Scan for the cell matching the given text and deliver its (X, Y) coordinate at center. 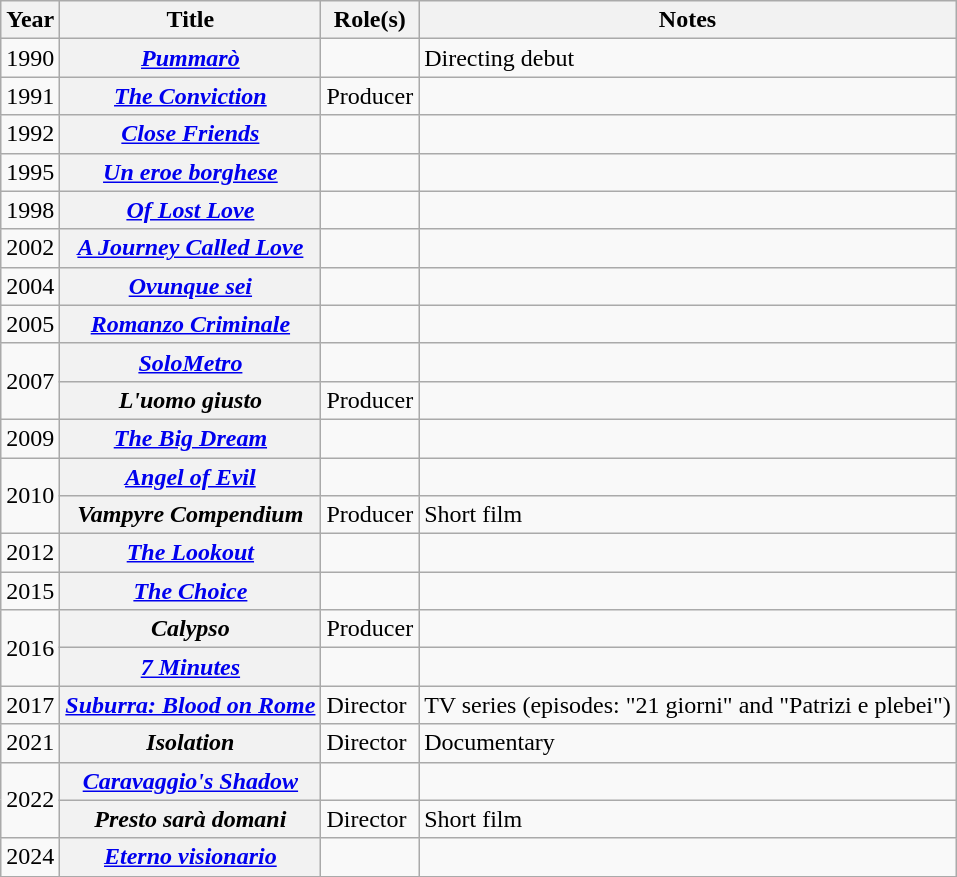
2009 (30, 438)
Title (190, 20)
2021 (30, 743)
Role(s) (370, 20)
The Big Dream (190, 438)
Romanzo Criminale (190, 324)
Presto sarà domani (190, 819)
1998 (30, 210)
2012 (30, 553)
1995 (30, 172)
2010 (30, 496)
Suburra: Blood on Rome (190, 705)
Ovunque sei (190, 286)
Un eroe borghese (190, 172)
A Journey Called Love (190, 248)
Caravaggio's Shadow (190, 781)
2002 (30, 248)
2007 (30, 381)
Vampyre Compendium (190, 515)
Notes (688, 20)
Close Friends (190, 134)
SoloMetro (190, 362)
2015 (30, 591)
Documentary (688, 743)
The Conviction (190, 96)
2022 (30, 800)
1991 (30, 96)
L'uomo giusto (190, 400)
Year (30, 20)
Pummarò (190, 58)
1990 (30, 58)
2017 (30, 705)
The Lookout (190, 553)
The Choice (190, 591)
2016 (30, 648)
1992 (30, 134)
Of Lost Love (190, 210)
Calypso (190, 629)
Angel of Evil (190, 477)
Directing debut (688, 58)
Isolation (190, 743)
2004 (30, 286)
2024 (30, 857)
7 Minutes (190, 667)
Eterno visionario (190, 857)
TV series (episodes: "21 giorni" and "Patrizi e plebei") (688, 705)
2005 (30, 324)
